From the cell containing the given text, extract its center point as [x, y] coordinate. 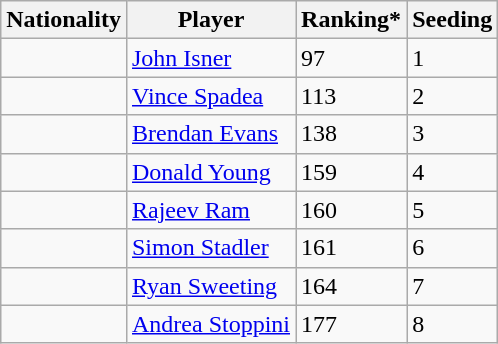
159 [352, 172]
Brendan Evans [210, 134]
Andrea Stoppini [210, 324]
5 [452, 210]
177 [352, 324]
Donald Young [210, 172]
Ryan Sweeting [210, 286]
1 [452, 58]
8 [452, 324]
6 [452, 248]
161 [352, 248]
Rajeev Ram [210, 210]
7 [452, 286]
John Isner [210, 58]
97 [352, 58]
3 [452, 134]
160 [352, 210]
113 [352, 96]
Vince Spadea [210, 96]
4 [452, 172]
138 [352, 134]
Simon Stadler [210, 248]
Player [210, 20]
Nationality [64, 20]
164 [352, 286]
2 [452, 96]
Seeding [452, 20]
Ranking* [352, 20]
